Detect which cell encompasses the target text, then output its [x, y] center coordinate. 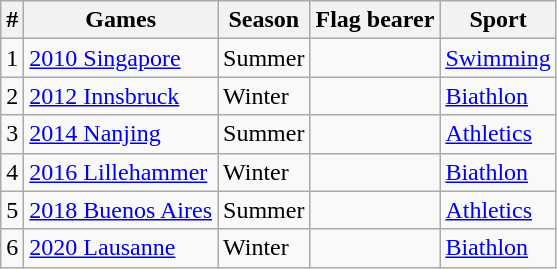
5 [12, 210]
2020 Lausanne [121, 248]
3 [12, 134]
Flag bearer [375, 20]
Games [121, 20]
Swimming [498, 58]
2014 Nanjing [121, 134]
2016 Lillehammer [121, 172]
Sport [498, 20]
2 [12, 96]
2012 Innsbruck [121, 96]
2018 Buenos Aires [121, 210]
4 [12, 172]
1 [12, 58]
Season [264, 20]
# [12, 20]
6 [12, 248]
2010 Singapore [121, 58]
